For the text-containing cell, return its midpoint in (X, Y) coordinate format. 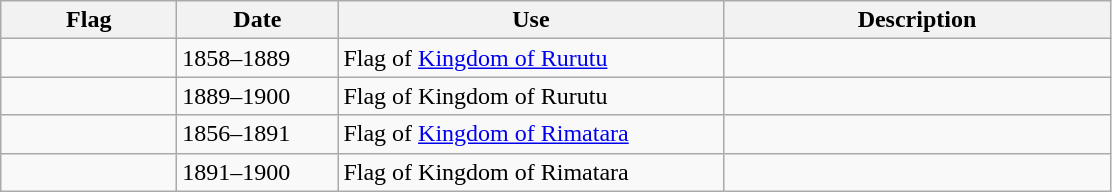
1858–1889 (258, 58)
1891–1900 (258, 172)
Flag (89, 20)
Use (531, 20)
1889–1900 (258, 96)
Date (258, 20)
1856–1891 (258, 134)
Description (917, 20)
